Search for the cell housing the specified text and yield its [x, y] center coordinate. 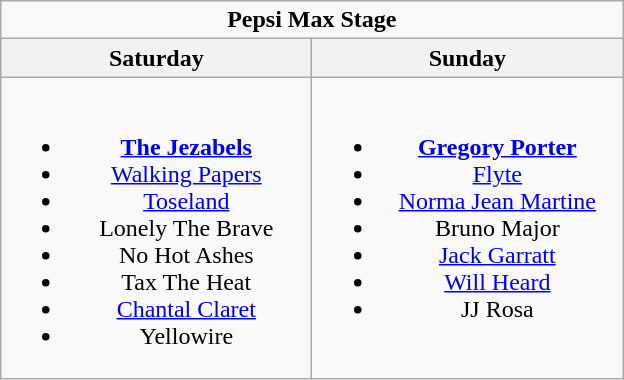
The JezabelsWalking PapersToselandLonely The BraveNo Hot AshesTax The HeatChantal ClaretYellowire [156, 228]
Sunday [468, 58]
Gregory PorterFlyteNorma Jean MartineBruno MajorJack GarrattWill HeardJJ Rosa [468, 228]
Saturday [156, 58]
Pepsi Max Stage [312, 20]
